Return the [x, y] coordinate for the center point of the cell that contains the specified text.  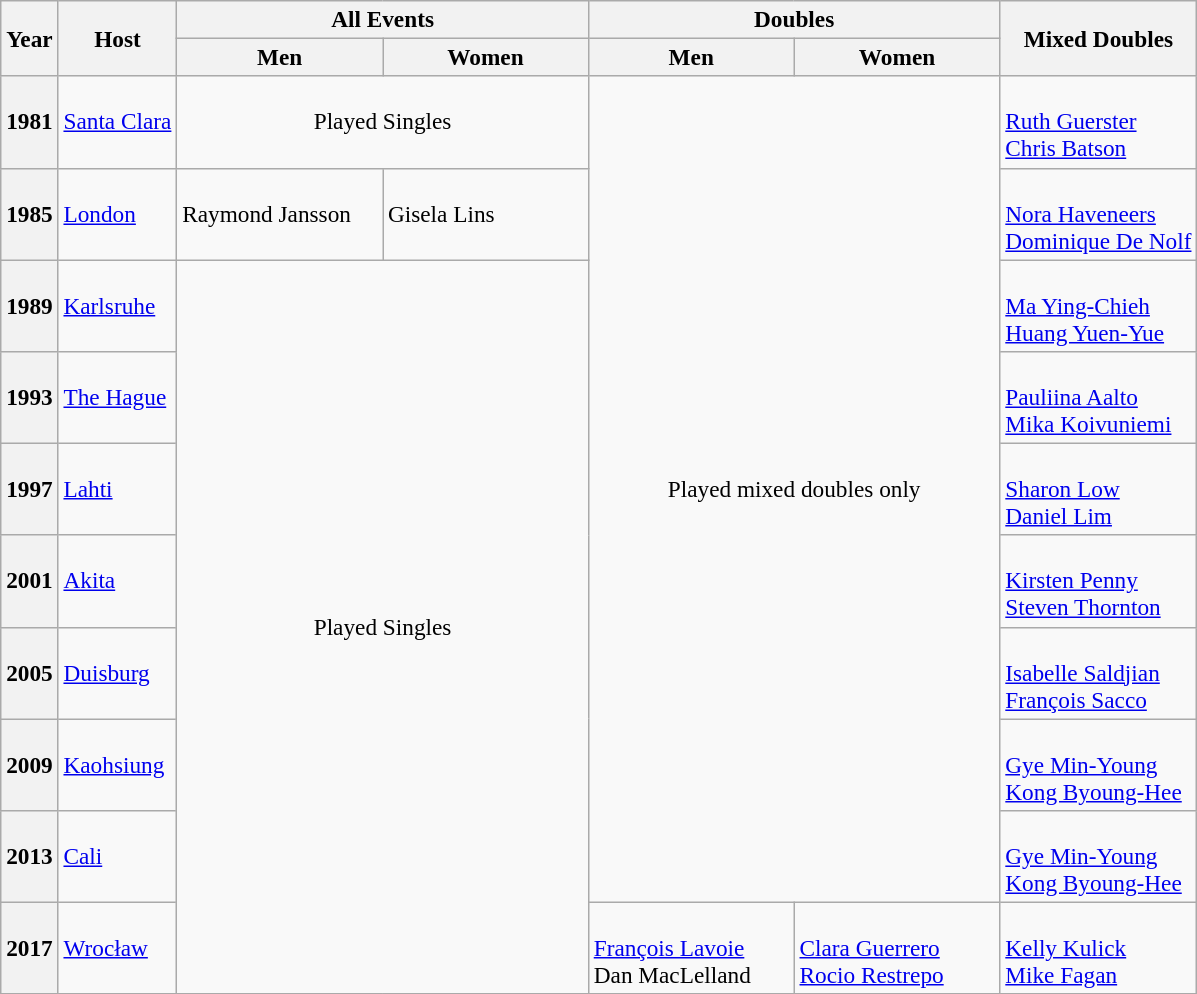
1985 [30, 214]
Mixed Doubles [1098, 38]
Year [30, 38]
Host [118, 38]
Sharon LowDaniel Lim [1098, 489]
1989 [30, 305]
Cali [118, 856]
Lahti [118, 489]
Clara GuerreroRocio Restrepo [897, 948]
2005 [30, 673]
2009 [30, 764]
Akita [118, 581]
Wrocław [118, 948]
All Events [383, 19]
Kaohsiung [118, 764]
The Hague [118, 397]
2001 [30, 581]
François LavoieDan MacLelland [691, 948]
London [118, 214]
Ruth GuersterChris Batson [1098, 122]
Played mixed doubles only [794, 489]
Raymond Jansson [280, 214]
1981 [30, 122]
Pauliina AaltoMika Koivuniemi [1098, 397]
Isabelle SaldjianFrançois Sacco [1098, 673]
Nora HaveneersDominique De Nolf [1098, 214]
Ma Ying-ChiehHuang Yuen-Yue [1098, 305]
2013 [30, 856]
Doubles [794, 19]
Duisburg [118, 673]
Kirsten PennySteven Thornton [1098, 581]
Kelly KulickMike Fagan [1098, 948]
1997 [30, 489]
Gisela Lins [486, 214]
1993 [30, 397]
2017 [30, 948]
Karlsruhe [118, 305]
Santa Clara [118, 122]
